Return the (X, Y) coordinate for the center point of the cell that contains the specified text.  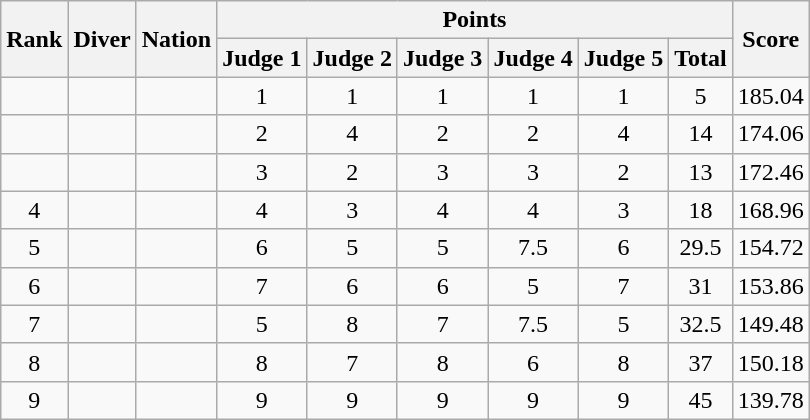
13 (701, 172)
Judge 1 (262, 58)
18 (701, 210)
172.46 (770, 172)
Diver (102, 39)
Judge 2 (352, 58)
Total (701, 58)
185.04 (770, 96)
Judge 3 (442, 58)
14 (701, 134)
153.86 (770, 286)
Nation (176, 39)
Points (475, 20)
149.48 (770, 324)
Rank (34, 39)
31 (701, 286)
37 (701, 362)
168.96 (770, 210)
174.06 (770, 134)
154.72 (770, 248)
Judge 5 (623, 58)
32.5 (701, 324)
Judge 4 (533, 58)
Score (770, 39)
29.5 (701, 248)
45 (701, 400)
139.78 (770, 400)
150.18 (770, 362)
